Pinpoint the cell where the given text exists, returning its (X, Y) midpoint coordinate. 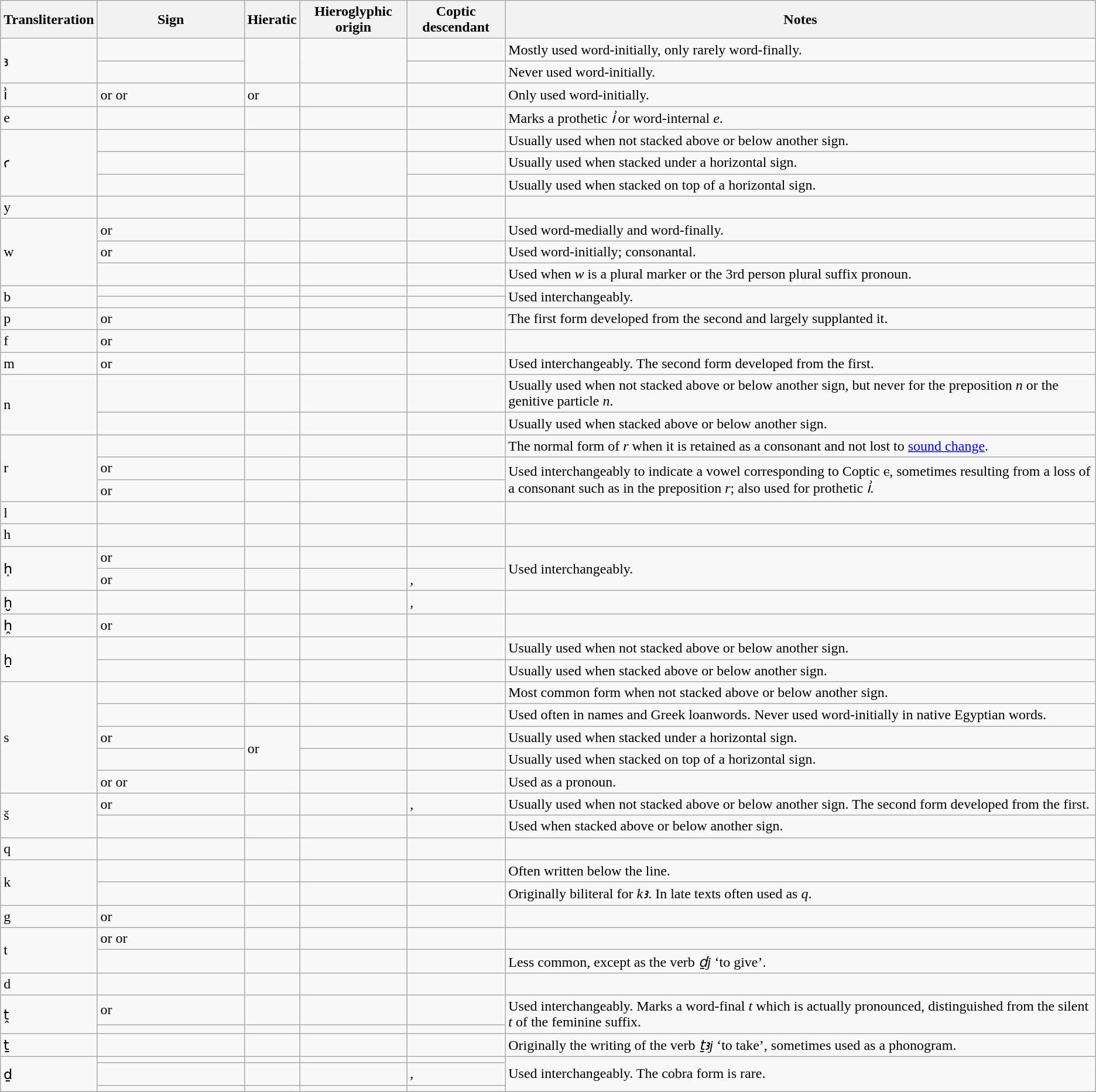
Used often in names and Greek loanwords. Never used word-initially in native Egyptian words. (801, 715)
t (49, 950)
ẖ (49, 659)
The normal form of r when it is retained as a consonant and not lost to sound change. (801, 446)
g (49, 916)
ı͗ (49, 95)
Used as a pronoun. (801, 782)
Usually used when not stacked above or below another sign, but never for the preposition n or the genitive particle n. (801, 393)
Hieroglyphic origin (354, 20)
r (49, 468)
Mostly used word-initially, only rarely word-finally. (801, 50)
Usually used when not stacked above or below another sign. The second form developed from the first. (801, 804)
ṯ (49, 1045)
The first form developed from the second and largely supplanted it. (801, 319)
ḫ (49, 602)
Used interchangeably. The cobra form is rare. (801, 1074)
Originally the writing of the verb ṯꜣj ‘to take’, sometimes used as a phonogram. (801, 1045)
Coptic descendant (456, 20)
Most common form when not stacked above or below another sign. (801, 693)
Only used word-initially. (801, 95)
p (49, 319)
m (49, 363)
y (49, 207)
Notes (801, 20)
s (49, 737)
f (49, 341)
h̭ (49, 626)
š (49, 815)
d (49, 984)
Sign (171, 20)
e (49, 118)
n (49, 405)
Used when w is a plural marker or the 3rd person plural suffix pronoun. (801, 274)
l (49, 513)
Less common, except as the verb ḏj ‘to give’. (801, 961)
ꜥ (49, 163)
Used word-medially and word-finally. (801, 229)
q (49, 849)
Used when stacked above or below another sign. (801, 826)
ḥ (49, 568)
Often written below the line. (801, 871)
Marks a prothetic ı͗ or word-internal e. (801, 118)
ꜣ (49, 61)
Never used word-initially. (801, 72)
ṱ (49, 1014)
k (49, 882)
Used word-initially; consonantal. (801, 252)
Used interchangeably. Marks a word-final t which is actually pronounced, distinguished from the silent t of the feminine suffix. (801, 1014)
Transliteration (49, 20)
b (49, 297)
h (49, 535)
Used interchangeably. The second form developed from the first. (801, 363)
Originally biliteral for kꜣ. In late texts often used as q. (801, 894)
ḏ (49, 1074)
Hieratic (272, 20)
w (49, 252)
